Find where the given text appears and provide that cell's center as [X, Y] coordinate. 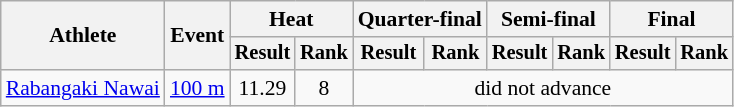
Athlete [83, 36]
did not advance [543, 88]
8 [324, 88]
Rabangaki Nawai [83, 88]
Final [672, 19]
Heat [292, 19]
Quarter-final [420, 19]
Semi-final [548, 19]
Event [198, 36]
11.29 [263, 88]
100 m [198, 88]
